Return (X, Y) of the center of cell containing provided text 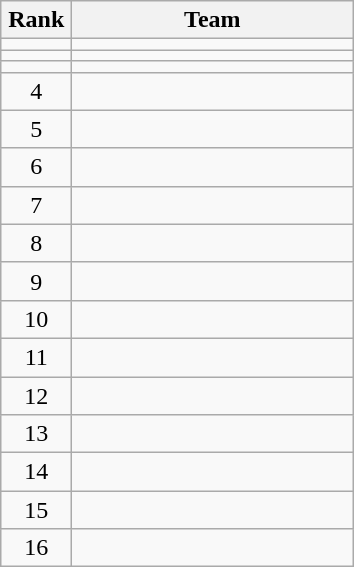
10 (36, 319)
11 (36, 357)
12 (36, 395)
8 (36, 243)
Team (212, 20)
4 (36, 91)
7 (36, 205)
15 (36, 510)
13 (36, 434)
14 (36, 472)
6 (36, 167)
16 (36, 548)
9 (36, 281)
5 (36, 129)
Rank (36, 20)
